Extract the (X, Y) coordinate from the center of the cell holding the provided text.  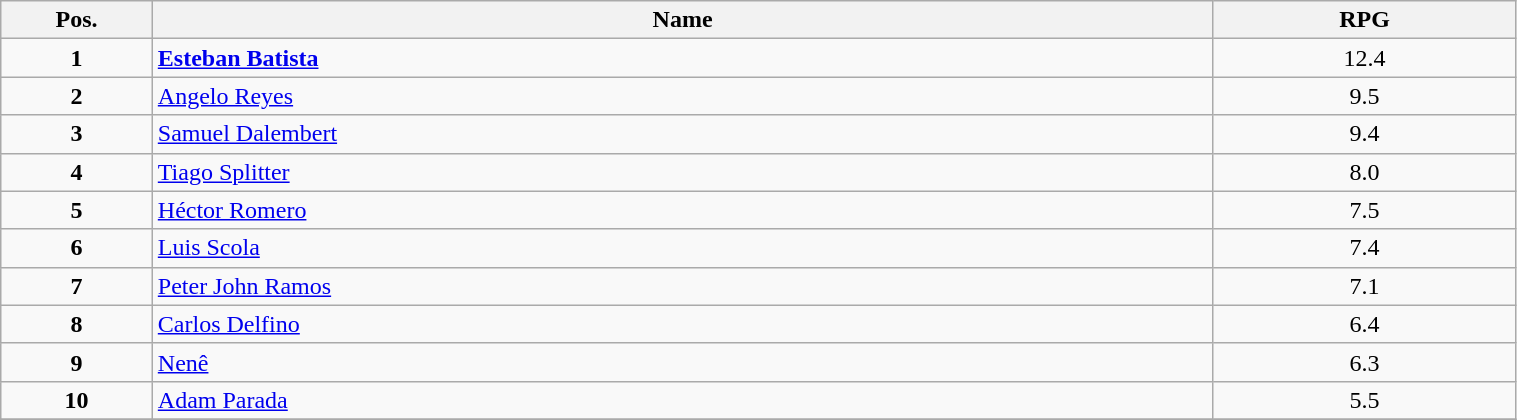
4 (77, 172)
6.3 (1364, 362)
Samuel Dalembert (682, 134)
6 (77, 248)
1 (77, 58)
Angelo Reyes (682, 96)
7 (77, 286)
Nenê (682, 362)
7.1 (1364, 286)
8.0 (1364, 172)
5 (77, 210)
Tiago Splitter (682, 172)
9.4 (1364, 134)
10 (77, 400)
9 (77, 362)
2 (77, 96)
8 (77, 324)
12.4 (1364, 58)
Peter John Ramos (682, 286)
Carlos Delfino (682, 324)
Esteban Batista (682, 58)
Adam Parada (682, 400)
7.5 (1364, 210)
9.5 (1364, 96)
6.4 (1364, 324)
Héctor Romero (682, 210)
3 (77, 134)
RPG (1364, 20)
Luis Scola (682, 248)
7.4 (1364, 248)
Name (682, 20)
5.5 (1364, 400)
Pos. (77, 20)
